Extract the [X, Y] coordinate from the center of the cell holding the provided text.  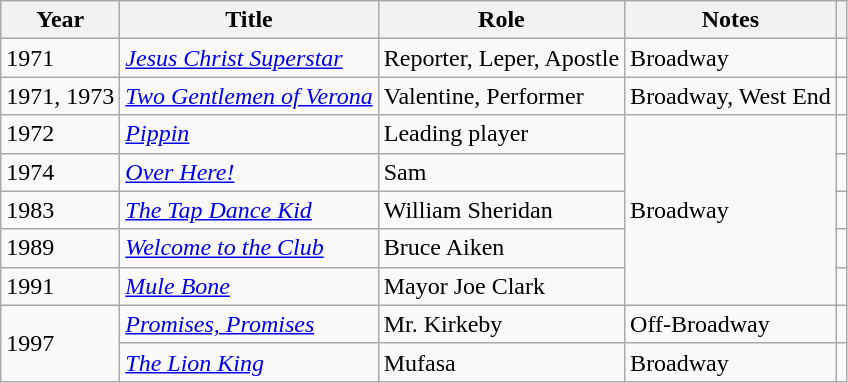
1989 [60, 248]
Mr. Kirkeby [501, 324]
Title [249, 20]
1991 [60, 286]
Over Here! [249, 172]
1997 [60, 343]
Reporter, Leper, Apostle [501, 58]
Notes [731, 20]
Valentine, Performer [501, 96]
Mule Bone [249, 286]
Broadway, West End [731, 96]
The Lion King [249, 362]
Pippin [249, 134]
1971 [60, 58]
Bruce Aiken [501, 248]
1974 [60, 172]
Two Gentlemen of Verona [249, 96]
Year [60, 20]
William Sheridan [501, 210]
Off-Broadway [731, 324]
Role [501, 20]
The Tap Dance Kid [249, 210]
Mayor Joe Clark [501, 286]
Leading player [501, 134]
Promises, Promises [249, 324]
1971, 1973 [60, 96]
1972 [60, 134]
Jesus Christ Superstar [249, 58]
1983 [60, 210]
Sam [501, 172]
Welcome to the Club [249, 248]
Mufasa [501, 362]
